Extract the [X, Y] coordinate from the center of the cell holding the provided text.  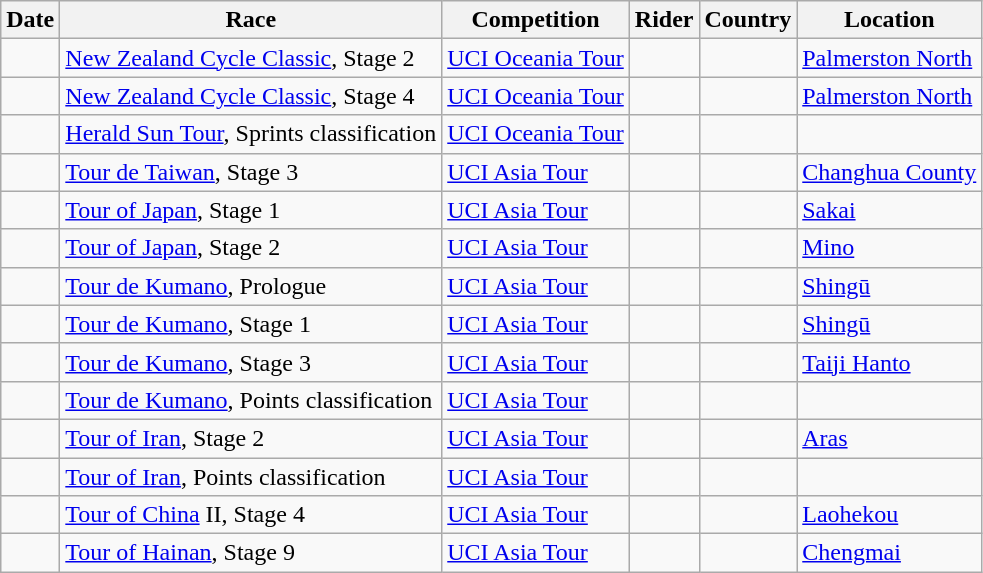
Tour of Japan, Stage 1 [251, 210]
Rider [664, 20]
Location [890, 20]
Tour of Iran, Stage 2 [251, 438]
Tour de Kumano, Stage 3 [251, 362]
Tour of China II, Stage 4 [251, 515]
Date [30, 20]
Mino [890, 248]
Tour of Japan, Stage 2 [251, 248]
Laohekou [890, 515]
Tour of Iran, Points classification [251, 477]
New Zealand Cycle Classic, Stage 4 [251, 96]
Country [748, 20]
Tour of Hainan, Stage 9 [251, 553]
Tour de Kumano, Points classification [251, 400]
Tour de Taiwan, Stage 3 [251, 172]
Tour de Kumano, Prologue [251, 286]
Competition [536, 20]
Aras [890, 438]
Chengmai [890, 553]
Taiji Hanto [890, 362]
Tour de Kumano, Stage 1 [251, 324]
New Zealand Cycle Classic, Stage 2 [251, 58]
Race [251, 20]
Changhua County [890, 172]
Herald Sun Tour, Sprints classification [251, 134]
Sakai [890, 210]
